Detect which cell encompasses the target text, then output its (x, y) center coordinate. 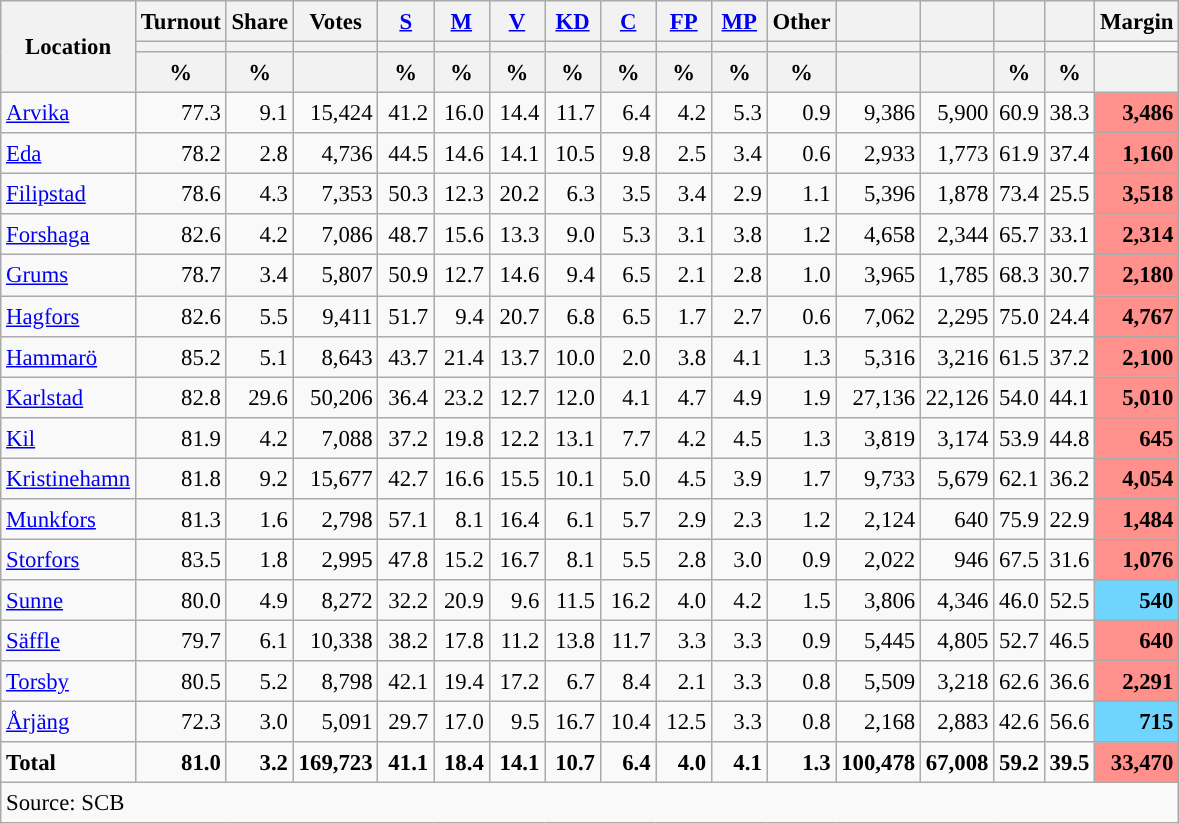
38.3 (1069, 114)
16.2 (628, 600)
Kil (68, 438)
KD (573, 22)
42.1 (406, 682)
44.8 (1069, 438)
10.1 (573, 478)
10.4 (628, 722)
7.7 (628, 438)
4,805 (958, 640)
12.5 (684, 722)
8,798 (336, 682)
M (462, 22)
56.6 (1069, 722)
1.5 (802, 600)
53.9 (1019, 438)
62.1 (1019, 478)
Margin (1137, 22)
2,995 (336, 560)
6.7 (573, 682)
23.2 (462, 398)
15.2 (462, 560)
11.5 (573, 600)
2,124 (878, 520)
3.1 (684, 234)
1.0 (802, 276)
36.2 (1069, 478)
48.7 (406, 234)
MP (739, 22)
51.7 (406, 316)
79.7 (180, 640)
9.8 (628, 154)
24.4 (1069, 316)
9.5 (517, 722)
Filipstad (68, 194)
19.4 (462, 682)
9.0 (573, 234)
1.6 (260, 520)
20.2 (517, 194)
Sunne (68, 600)
5,316 (878, 356)
19.8 (462, 438)
36.6 (1069, 682)
41.2 (406, 114)
27,136 (878, 398)
5,010 (1137, 398)
10.5 (573, 154)
25.5 (1069, 194)
14.4 (517, 114)
80.0 (180, 600)
Grums (68, 276)
2,180 (1137, 276)
39.5 (1069, 762)
13.1 (573, 438)
50.3 (406, 194)
61.9 (1019, 154)
16.4 (517, 520)
62.6 (1019, 682)
59.2 (1019, 762)
Torsby (68, 682)
52.7 (1019, 640)
43.7 (406, 356)
Årjäng (68, 722)
1.1 (802, 194)
17.8 (462, 640)
1,773 (958, 154)
10,338 (336, 640)
81.0 (180, 762)
16.0 (462, 114)
3.9 (739, 478)
13.8 (573, 640)
80.5 (180, 682)
Share (260, 22)
5,396 (878, 194)
22,126 (958, 398)
2,883 (958, 722)
33.1 (1069, 234)
29.7 (406, 722)
77.3 (180, 114)
15.5 (517, 478)
4,054 (1137, 478)
10.7 (573, 762)
5,445 (878, 640)
V (517, 22)
2,295 (958, 316)
9.2 (260, 478)
Other (802, 22)
FP (684, 22)
2.3 (739, 520)
54.0 (1019, 398)
Säffle (68, 640)
Hagfors (68, 316)
1,160 (1137, 154)
16.6 (462, 478)
8,272 (336, 600)
68.3 (1019, 276)
20.9 (462, 600)
1,076 (1137, 560)
4.3 (260, 194)
57.1 (406, 520)
37.4 (1069, 154)
78.2 (180, 154)
75.0 (1019, 316)
3,174 (958, 438)
9,411 (336, 316)
2,100 (1137, 356)
3,518 (1137, 194)
Munkfors (68, 520)
946 (958, 560)
5,509 (878, 682)
6.3 (573, 194)
6.8 (573, 316)
2,022 (878, 560)
Votes (336, 22)
Arvika (68, 114)
50.9 (406, 276)
11.2 (517, 640)
15.6 (462, 234)
42.6 (1019, 722)
12.0 (573, 398)
9.6 (517, 600)
52.5 (1069, 600)
47.8 (406, 560)
1,484 (1137, 520)
38.2 (406, 640)
Hammarö (68, 356)
Total (68, 762)
3,806 (878, 600)
5.0 (628, 478)
15,424 (336, 114)
5,091 (336, 722)
32.2 (406, 600)
8.4 (628, 682)
7,088 (336, 438)
83.5 (180, 560)
41.1 (406, 762)
4,658 (878, 234)
2.5 (684, 154)
17.2 (517, 682)
1,785 (958, 276)
2,933 (878, 154)
9,386 (878, 114)
5.1 (260, 356)
78.6 (180, 194)
29.6 (260, 398)
65.7 (1019, 234)
21.4 (462, 356)
Source: SCB (590, 804)
72.3 (180, 722)
33,470 (1137, 762)
22.9 (1069, 520)
81.9 (180, 438)
42.7 (406, 478)
2,314 (1137, 234)
Storfors (68, 560)
44.1 (1069, 398)
3,218 (958, 682)
10.0 (573, 356)
20.7 (517, 316)
13.7 (517, 356)
7,086 (336, 234)
46.0 (1019, 600)
82.8 (180, 398)
78.7 (180, 276)
715 (1137, 722)
18.4 (462, 762)
5.2 (260, 682)
3.2 (260, 762)
60.9 (1019, 114)
Karlstad (68, 398)
2.0 (628, 356)
46.5 (1069, 640)
75.9 (1019, 520)
13.3 (517, 234)
100,478 (878, 762)
61.5 (1019, 356)
31.6 (1069, 560)
540 (1137, 600)
7,353 (336, 194)
30.7 (1069, 276)
81.3 (180, 520)
Forshaga (68, 234)
8,643 (336, 356)
Kristinehamn (68, 478)
81.8 (180, 478)
4,736 (336, 154)
Turnout (180, 22)
4,767 (1137, 316)
1.8 (260, 560)
2,798 (336, 520)
5,807 (336, 276)
85.2 (180, 356)
169,723 (336, 762)
3,819 (878, 438)
73.4 (1019, 194)
50,206 (336, 398)
17.0 (462, 722)
Eda (68, 154)
5.7 (628, 520)
1.9 (802, 398)
2.7 (739, 316)
67.5 (1019, 560)
2,344 (958, 234)
5,679 (958, 478)
12.2 (517, 438)
S (406, 22)
4,346 (958, 600)
15,677 (336, 478)
9,733 (878, 478)
36.4 (406, 398)
67,008 (958, 762)
3,965 (878, 276)
12.3 (462, 194)
C (628, 22)
2,291 (1137, 682)
44.5 (406, 154)
9.1 (260, 114)
Location (68, 47)
4.7 (684, 398)
5,900 (958, 114)
7,062 (878, 316)
2,168 (878, 722)
645 (1137, 438)
3,216 (958, 356)
1,878 (958, 194)
3.5 (628, 194)
3,486 (1137, 114)
